Locate the cell with the specified text and output its [x, y] center coordinate. 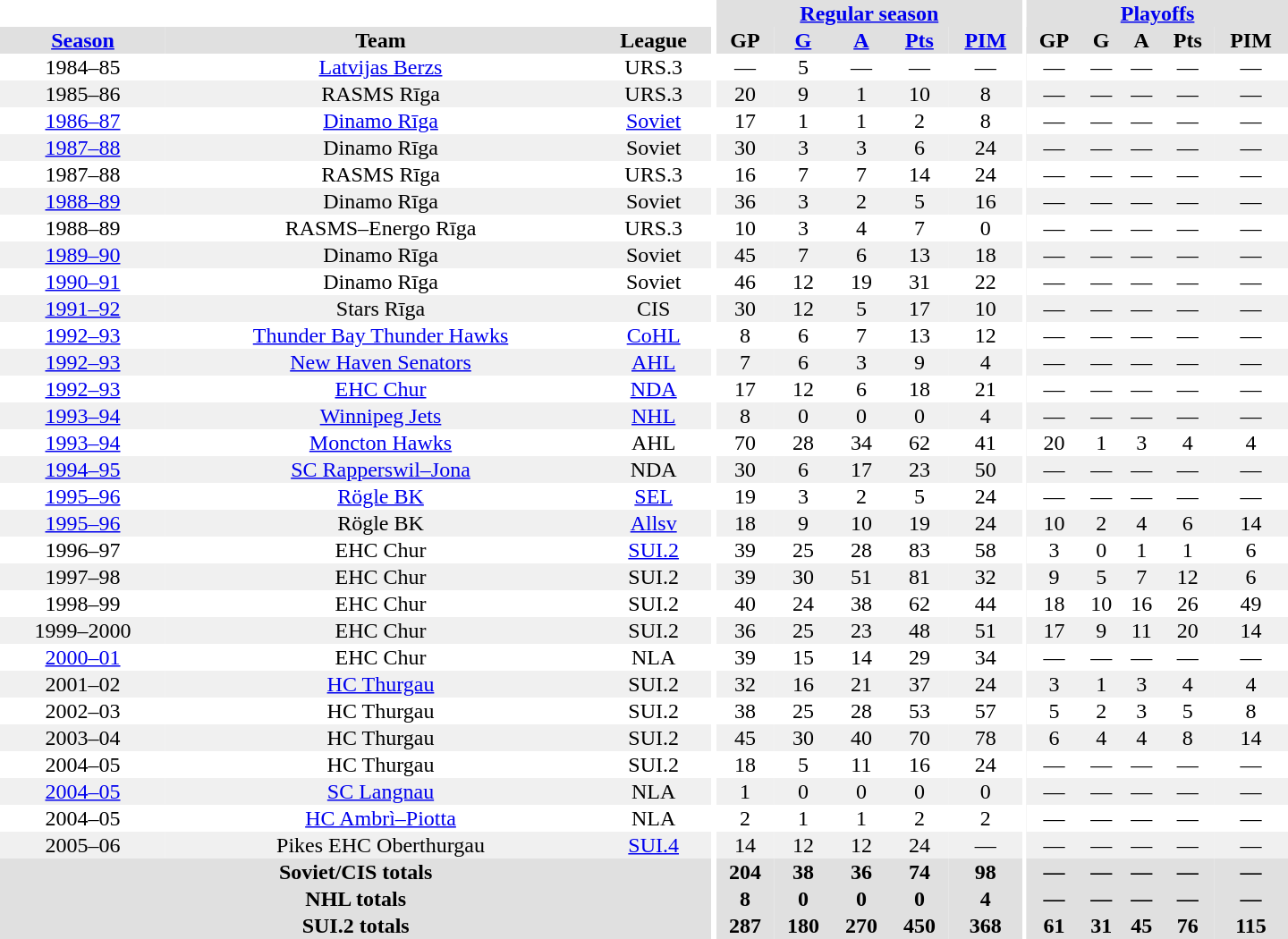
New Haven Senators [381, 362]
2000–01 [82, 657]
53 [919, 711]
26 [1188, 604]
SUI.4 [653, 845]
Season [82, 40]
SUI.2 totals [356, 926]
76 [1188, 926]
1990–91 [82, 282]
Stars Rīga [381, 309]
NHL totals [356, 899]
74 [919, 872]
1984–85 [82, 67]
81 [919, 577]
49 [1250, 604]
41 [986, 443]
29 [919, 657]
SEL [653, 496]
League [653, 40]
2001–02 [82, 684]
57 [986, 711]
SC Rapperswil–Jona [381, 469]
1996–97 [82, 550]
1994–95 [82, 469]
NHL [653, 416]
SC Langnau [381, 791]
50 [986, 469]
2005–06 [82, 845]
450 [919, 926]
44 [986, 604]
61 [1054, 926]
270 [860, 926]
15 [803, 657]
Winnipeg Jets [381, 416]
Soviet/CIS totals [356, 872]
2002–03 [82, 711]
Pikes EHC Oberthurgau [381, 845]
Thunder Bay Thunder Hawks [381, 335]
1991–92 [82, 309]
CIS [653, 309]
1989–90 [82, 255]
1986–87 [82, 121]
37 [919, 684]
98 [986, 872]
1998–99 [82, 604]
204 [744, 872]
RASMS–Energo Rīga [381, 228]
1985–86 [82, 94]
58 [986, 550]
Playoffs [1157, 13]
368 [986, 926]
2003–04 [82, 738]
78 [986, 738]
Regular season [869, 13]
Allsv [653, 523]
1997–98 [82, 577]
46 [744, 282]
1999–2000 [82, 630]
CoHL [653, 335]
Latvijas Berzs [381, 67]
287 [744, 926]
Team [381, 40]
48 [919, 630]
Moncton Hawks [381, 443]
HC Ambrì–Piotta [381, 818]
22 [986, 282]
115 [1250, 926]
83 [919, 550]
180 [803, 926]
